Identify which cell holds the provided text, then report its (x, y) central coordinate. 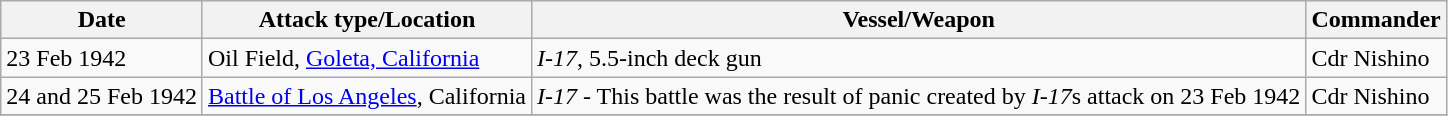
Attack type/Location (366, 20)
Vessel/Weapon (918, 20)
Oil Field, Goleta, California (366, 58)
I-17, 5.5-inch deck gun (918, 58)
I-17 - This battle was the result of panic created by I-17s attack on 23 Feb 1942 (918, 96)
24 and 25 Feb 1942 (102, 96)
Battle of Los Angeles, California (366, 96)
Date (102, 20)
23 Feb 1942 (102, 58)
Commander (1376, 20)
